For the text-containing cell, return its midpoint in [x, y] coordinate format. 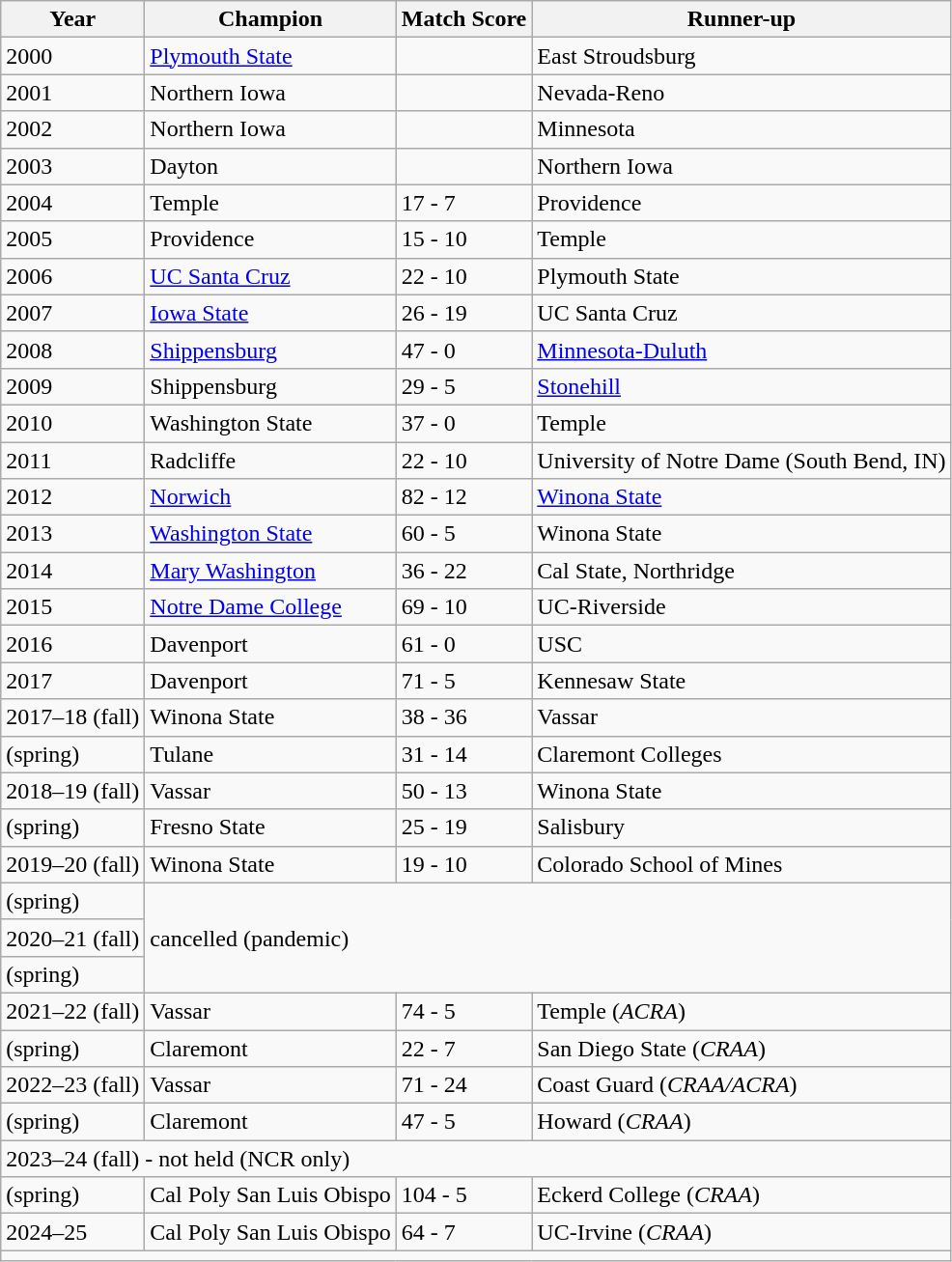
cancelled (pandemic) [548, 938]
2019–20 (fall) [73, 864]
64 - 7 [463, 1232]
University of Notre Dame (South Bend, IN) [742, 461]
Claremont Colleges [742, 754]
104 - 5 [463, 1195]
Iowa State [270, 313]
2002 [73, 129]
2015 [73, 607]
2003 [73, 166]
Match Score [463, 19]
2010 [73, 423]
71 - 5 [463, 681]
Fresno State [270, 827]
37 - 0 [463, 423]
San Diego State (CRAA) [742, 1048]
31 - 14 [463, 754]
Eckerd College (CRAA) [742, 1195]
69 - 10 [463, 607]
Norwich [270, 497]
36 - 22 [463, 571]
61 - 0 [463, 644]
2001 [73, 93]
47 - 0 [463, 350]
2016 [73, 644]
71 - 24 [463, 1085]
Kennesaw State [742, 681]
Colorado School of Mines [742, 864]
2024–25 [73, 1232]
Dayton [270, 166]
UC-Irvine (CRAA) [742, 1232]
2020–21 (fall) [73, 938]
Nevada-Reno [742, 93]
Coast Guard (CRAA/ACRA) [742, 1085]
2012 [73, 497]
2008 [73, 350]
2017 [73, 681]
East Stroudsburg [742, 56]
2004 [73, 203]
2006 [73, 276]
47 - 5 [463, 1122]
38 - 36 [463, 717]
Runner-up [742, 19]
Temple (ACRA) [742, 1011]
2000 [73, 56]
74 - 5 [463, 1011]
Mary Washington [270, 571]
Stonehill [742, 386]
2005 [73, 239]
Champion [270, 19]
2009 [73, 386]
2011 [73, 461]
2021–22 (fall) [73, 1011]
17 - 7 [463, 203]
15 - 10 [463, 239]
2023–24 (fall) - not held (NCR only) [476, 1159]
29 - 5 [463, 386]
19 - 10 [463, 864]
26 - 19 [463, 313]
Year [73, 19]
2022–23 (fall) [73, 1085]
USC [742, 644]
Minnesota-Duluth [742, 350]
Tulane [270, 754]
Cal State, Northridge [742, 571]
Howard (CRAA) [742, 1122]
25 - 19 [463, 827]
2007 [73, 313]
Minnesota [742, 129]
2014 [73, 571]
50 - 13 [463, 791]
2018–19 (fall) [73, 791]
2013 [73, 534]
UC-Riverside [742, 607]
22 - 7 [463, 1048]
60 - 5 [463, 534]
Notre Dame College [270, 607]
2017–18 (fall) [73, 717]
Salisbury [742, 827]
82 - 12 [463, 497]
Radcliffe [270, 461]
